Locate the cell with the specified text and output its (X, Y) center coordinate. 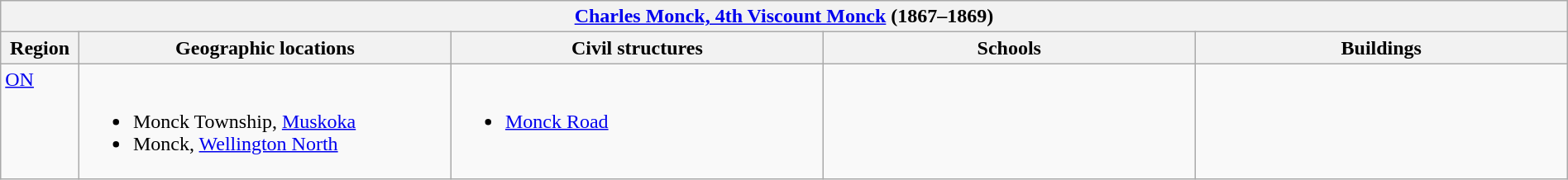
Region (40, 48)
Civil structures (637, 48)
Geographic locations (265, 48)
ON (40, 121)
Buildings (1381, 48)
Monck Road (637, 121)
Schools (1009, 48)
Monck Township, MuskokaMonck, Wellington North (265, 121)
Charles Monck, 4th Viscount Monck (1867–1869) (784, 17)
